Provide the (x, y) coordinate of the cell's center where the given text is located.  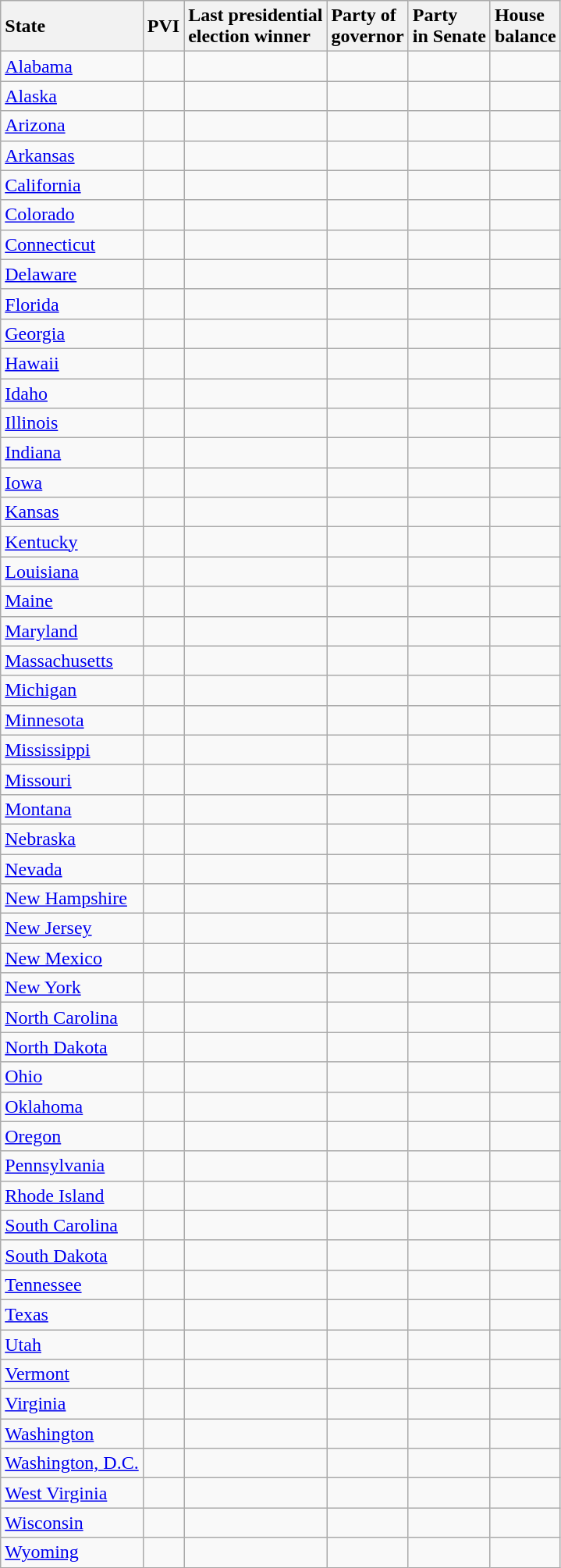
Nevada (72, 869)
Party ofgovernor (367, 27)
Minnesota (72, 720)
Maryland (72, 631)
New Jersey (72, 928)
Illinois (72, 423)
Colorado (72, 215)
Washington, D.C. (72, 1463)
Alaska (72, 96)
Massachusetts (72, 661)
Louisiana (72, 572)
South Dakota (72, 1255)
Hawaii (72, 363)
Maine (72, 601)
Mississippi (72, 750)
Vermont (72, 1374)
West Virginia (72, 1493)
Michigan (72, 690)
Connecticut (72, 244)
New Mexico (72, 958)
State (72, 27)
Ohio (72, 1077)
Georgia (72, 333)
California (72, 185)
Tennessee (72, 1285)
Partyin Senate (449, 27)
Nebraska (72, 839)
New Hampshire (72, 899)
Housebalance (525, 27)
Kansas (72, 512)
Wisconsin (72, 1523)
Iowa (72, 483)
Indiana (72, 453)
Utah (72, 1344)
Missouri (72, 779)
Pennsylvania (72, 1166)
Montana (72, 809)
Oklahoma (72, 1107)
Arkansas (72, 155)
Kentucky (72, 542)
South Carolina (72, 1225)
Texas (72, 1314)
New York (72, 988)
PVI (163, 27)
Virginia (72, 1404)
Arizona (72, 126)
Delaware (72, 274)
North Carolina (72, 1017)
North Dakota (72, 1047)
Rhode Island (72, 1196)
Washington (72, 1434)
Oregon (72, 1136)
Last presidentialelection winner (256, 27)
Alabama (72, 66)
Florida (72, 304)
Wyoming (72, 1552)
Idaho (72, 393)
